Extract the (X, Y) coordinate from the center of the cell holding the provided text.  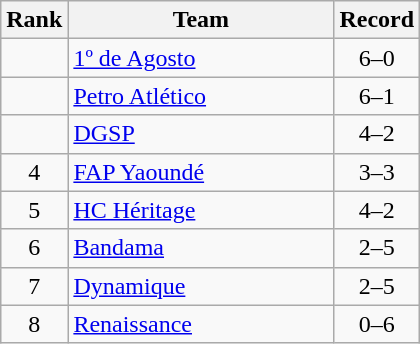
8 (34, 324)
0–6 (377, 324)
FAP Yaoundé (201, 172)
7 (34, 286)
Petro Atlético (201, 96)
5 (34, 210)
DGSP (201, 134)
1º de Agosto (201, 58)
Renaissance (201, 324)
Rank (34, 20)
Bandama (201, 248)
6–1 (377, 96)
6–0 (377, 58)
4 (34, 172)
Dynamique (201, 286)
6 (34, 248)
3–3 (377, 172)
HC Héritage (201, 210)
Record (377, 20)
Team (201, 20)
